Output the (x, y) coordinate of the center of the cell containing the given text.  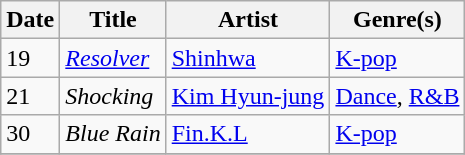
Blue Rain (113, 134)
21 (30, 96)
Dance, R&B (398, 96)
Artist (248, 20)
Title (113, 20)
Genre(s) (398, 20)
19 (30, 58)
Shinhwa (248, 58)
Fin.K.L (248, 134)
Resolver (113, 58)
Kim Hyun-jung (248, 96)
Shocking (113, 96)
30 (30, 134)
Date (30, 20)
